Scan for the cell matching the given text and deliver its (X, Y) coordinate at center. 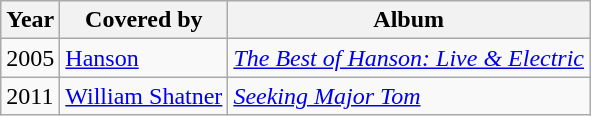
2005 (30, 58)
William Shatner (144, 96)
The Best of Hanson: Live & Electric (409, 58)
Album (409, 20)
Covered by (144, 20)
2011 (30, 96)
Hanson (144, 58)
Seeking Major Tom (409, 96)
Year (30, 20)
